Detect which cell encompasses the target text, then output its [X, Y] center coordinate. 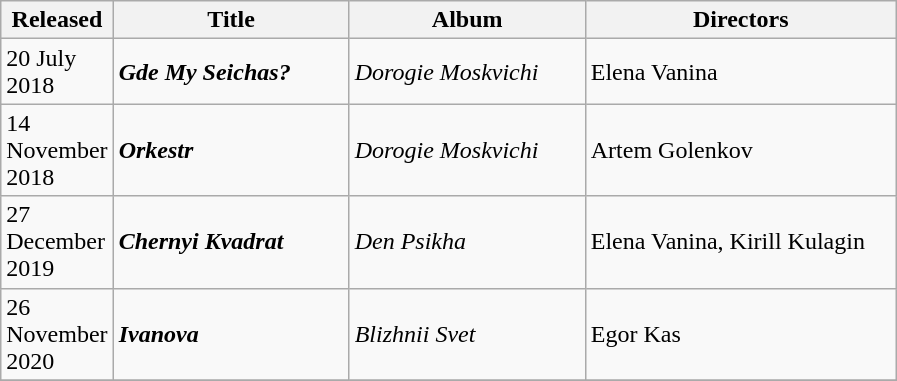
Den Psikha [467, 242]
Directors [740, 20]
Chernyi Kvadrat [231, 242]
Blizhnii Svet [467, 334]
Orkestr [231, 150]
Album [467, 20]
Gde My Seichas? [231, 72]
Ivanova [231, 334]
20 July 2018 [57, 72]
Released [57, 20]
14 November 2018 [57, 150]
Title [231, 20]
Elena Vanina [740, 72]
Egor Kas [740, 334]
26 November 2020 [57, 334]
27 December 2019 [57, 242]
Elena Vanina, Kirill Kulagin [740, 242]
Artem Golenkov [740, 150]
